Return the [X, Y] coordinate for the center point of the cell that contains the specified text.  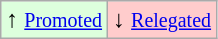
↓ Relegated [162, 20]
↑ Promoted [54, 20]
